Search for the cell housing the specified text and yield its [x, y] center coordinate. 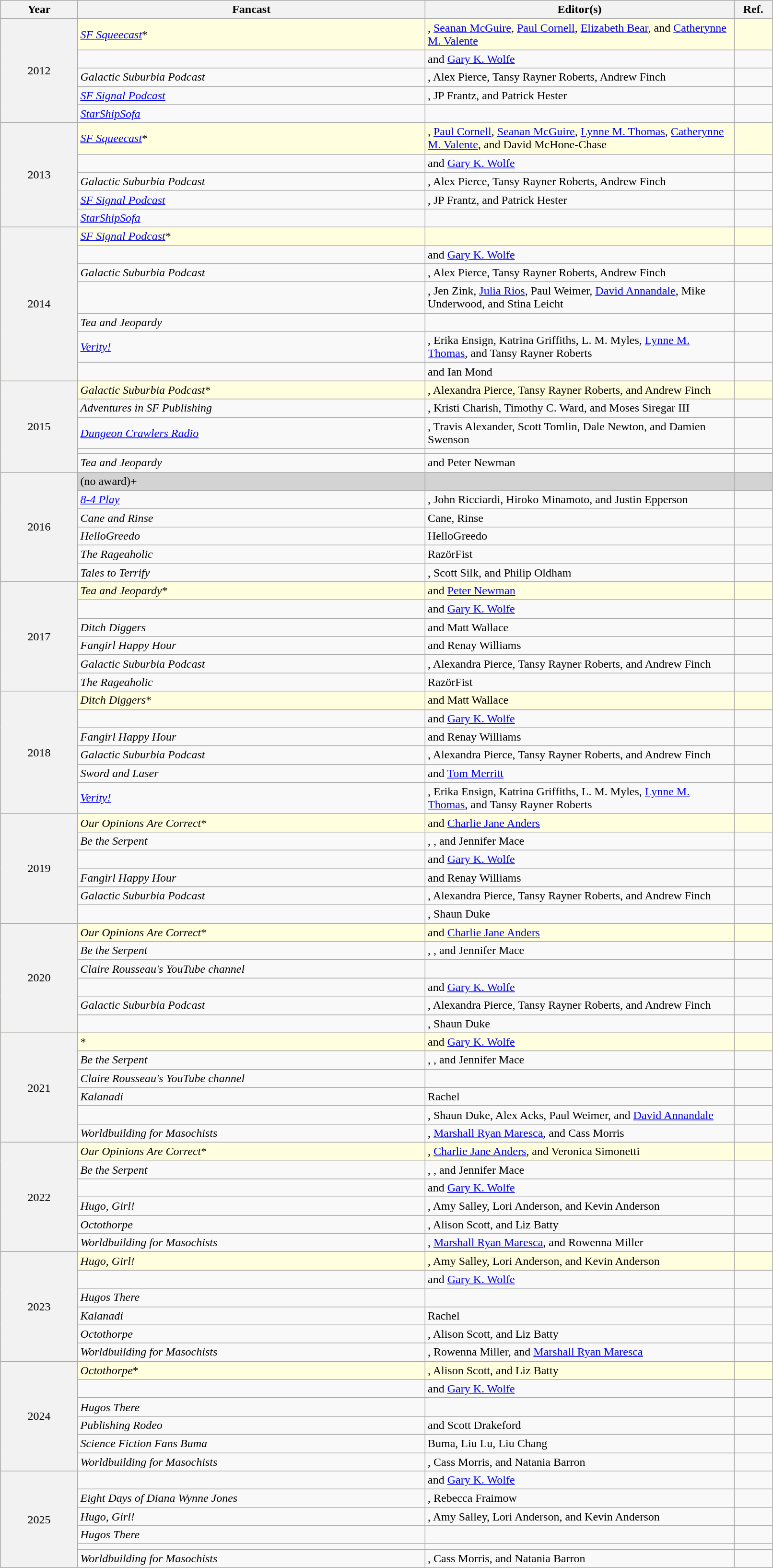
and Scott Drakeford [579, 1425]
2014 [39, 304]
2018 [39, 752]
, Seanan McGuire, Paul Cornell, Elizabeth Bear, and Catherynne M. Valente [579, 35]
and Tom Merritt [579, 773]
Tea and Jeopardy* [251, 591]
2024 [39, 1416]
2016 [39, 527]
, Shaun Duke, Alex Acks, Paul Weimer, and David Annandale [579, 1115]
, Scott Silk, and Philip Oldham [579, 572]
Science Fiction Fans Buma [251, 1443]
Sword and Laser [251, 773]
Fancast [251, 10]
and Ian Mond [579, 372]
Ditch Diggers [251, 627]
2025 [39, 1520]
Ditch Diggers* [251, 700]
2020 [39, 978]
2015 [39, 426]
, Kristi Charish, Timothy C. Ward, and Moses Siregar III [579, 408]
* [251, 1042]
Cane and Rinse [251, 518]
, Charlie Jane Anders, and Veronica Simonetti [579, 1151]
2023 [39, 1307]
Ref. [754, 10]
Buma, Liu Lu, Liu Chang [579, 1443]
8-4 Play [251, 499]
, John Ricciardi, Hiroko Minamoto, and Justin Epperson [579, 499]
SF Signal Podcast* [251, 236]
Eight Days of Diana Wynne Jones [251, 1498]
Cane, Rinse [579, 518]
, Jen Zink, Julia Rios, Paul Weimer, David Annandale, Mike Underwood, and Stina Leicht [579, 297]
Publishing Rodeo [251, 1425]
Adventures in SF Publishing [251, 408]
, Rebecca Fraimow [579, 1498]
2012 [39, 71]
2017 [39, 637]
, Marshall Ryan Maresca, and Rowenna Miller [579, 1243]
, Marshall Ryan Maresca, and Cass Morris [579, 1133]
2013 [39, 175]
, Paul Cornell, Seanan McGuire, Lynne M. Thomas, Catherynne M. Valente, and David McHone-Chase [579, 138]
Tales to Terrify [251, 572]
(no award)+ [251, 481]
Editor(s) [579, 10]
2022 [39, 1197]
Octothorpe* [251, 1370]
Year [39, 10]
Galactic Suburbia Podcast* [251, 390]
, Travis Alexander, Scott Tomlin, Dale Newton, and Damien Swenson [579, 433]
, Rowenna Miller, and Marshall Ryan Maresca [579, 1352]
Dungeon Crawlers Radio [251, 433]
2019 [39, 868]
2021 [39, 1087]
